Return (X, Y) of the center of cell containing provided text 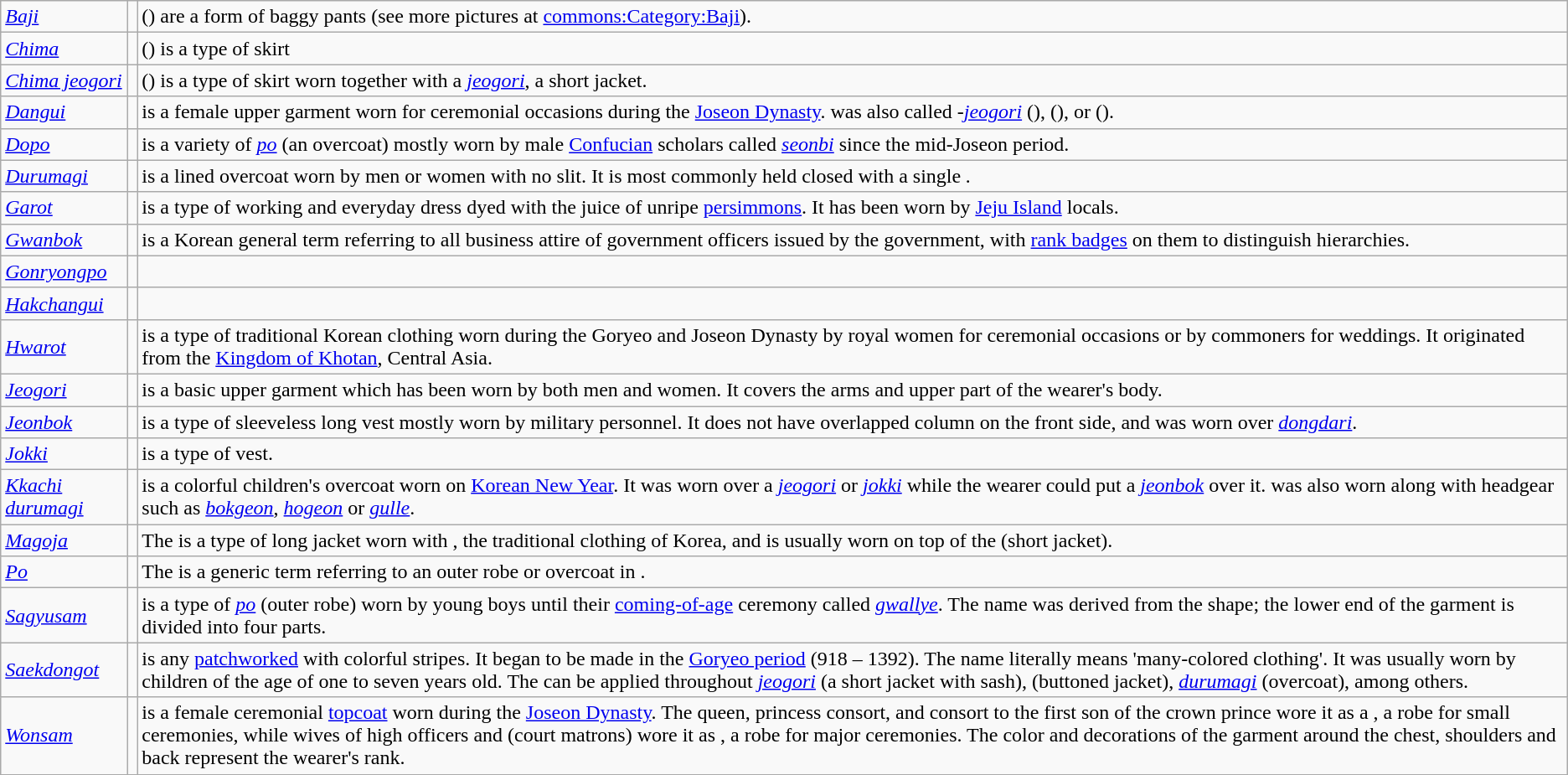
Jeonbok (64, 421)
The is a type of long jacket worn with , the traditional clothing of Korea, and is usually worn on top of the (short jacket). (853, 540)
Baji (64, 17)
Saekdongot (64, 670)
Jokki (64, 454)
Durumagi (64, 176)
() is a type of skirt worn together with a jeogori, a short jacket. (853, 80)
Chima (64, 49)
Hwarot (64, 347)
Dopo (64, 144)
Gwanbok (64, 240)
is a basic upper garment which has been worn by both men and women. It covers the arms and upper part of the wearer's body. (853, 390)
Kkachi durumagi (64, 498)
() are a form of baggy pants (see more pictures at commons:Category:Baji). (853, 17)
is a female upper garment worn for ceremonial occasions during the Joseon Dynasty. was also called -jeogori (), (), or (). (853, 112)
Jeogori (64, 390)
Po (64, 572)
Magoja (64, 540)
The is a generic term referring to an outer robe or overcoat in . (853, 572)
() is a type of skirt (853, 49)
Chima jeogori (64, 80)
is a lined overcoat worn by men or women with no slit. It is most commonly held closed with a single . (853, 176)
Wonsam (64, 736)
Sagyusam (64, 615)
is a variety of po (an overcoat) mostly worn by male Confucian scholars called seonbi since the mid-Joseon period. (853, 144)
Gonryongpo (64, 271)
is a type of working and everyday dress dyed with the juice of unripe persimmons. It has been worn by Jeju Island locals. (853, 208)
Hakchangui (64, 303)
Garot (64, 208)
Dangui (64, 112)
is a type of vest. (853, 454)
